Find where the given text appears and provide that cell's center as (x, y) coordinate. 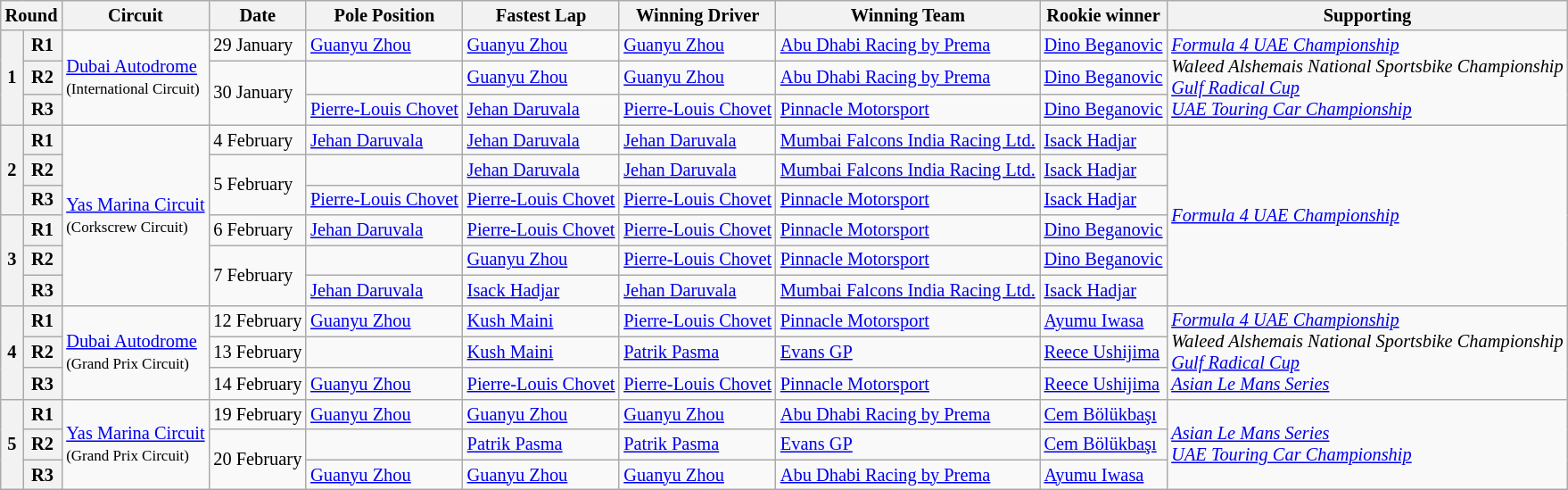
Yas Marina Circuit(Grand Prix Circuit) (136, 444)
Winning Team (908, 15)
5 February (257, 184)
Fastest Lap (541, 15)
Dubai Autodrome(Grand Prix Circuit) (136, 353)
5 (12, 444)
Supporting (1366, 15)
Dubai Autodrome(International Circuit) (136, 78)
4 (12, 353)
Rookie winner (1104, 15)
20 February (257, 459)
1 (12, 78)
Round (32, 15)
Date (257, 15)
Circuit (136, 15)
Formula 4 UAE ChampionshipWaleed Alshemais National Sportsbike ChampionshipGulf Radical CupAsian Le Mans Series (1366, 353)
13 February (257, 352)
30 January (257, 93)
4 February (257, 140)
Asian Le Mans SeriesUAE Touring Car Championship (1366, 444)
Formula 4 UAE Championship (1366, 215)
12 February (257, 321)
19 February (257, 414)
6 February (257, 230)
Pole Position (384, 15)
7 February (257, 275)
14 February (257, 384)
2 (12, 170)
3 (12, 261)
Winning Driver (697, 15)
Yas Marina Circuit(Corkscrew Circuit) (136, 215)
29 January (257, 46)
Formula 4 UAE ChampionshipWaleed Alshemais National Sportsbike ChampionshipGulf Radical CupUAE Touring Car Championship (1366, 78)
